Identify which cell holds the provided text, then report its (x, y) central coordinate. 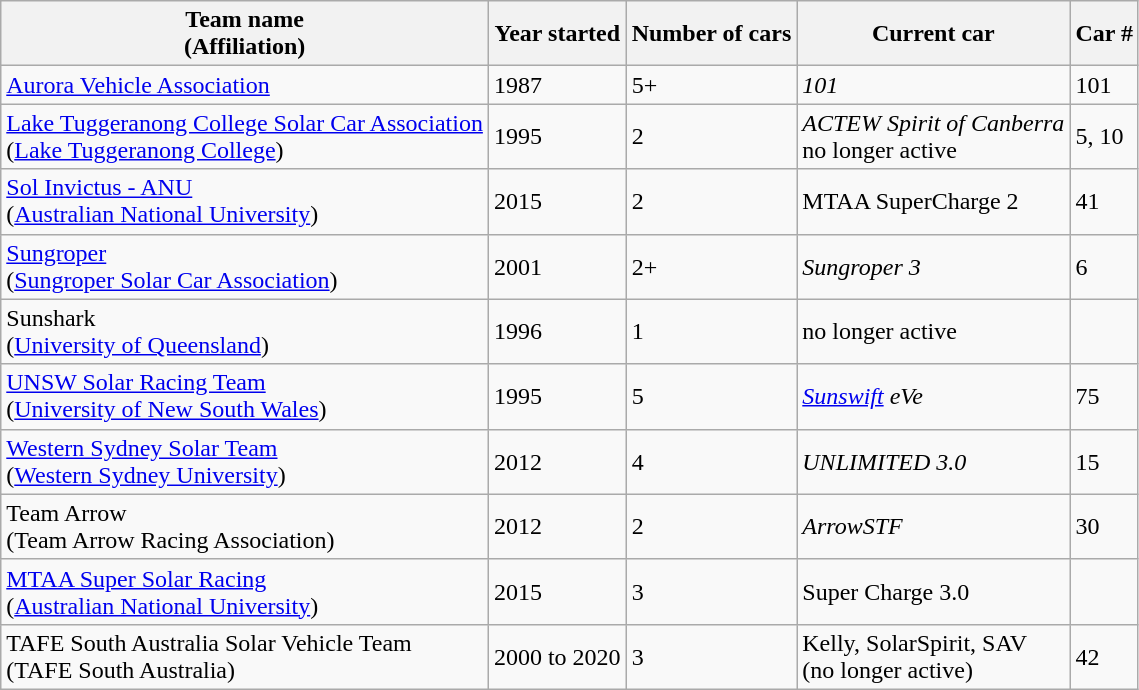
5 (712, 396)
1987 (557, 85)
5, 10 (1104, 136)
Super Charge 3.0 (934, 592)
MTAA SuperCharge 2 (934, 202)
Current car (934, 34)
Number of cars (712, 34)
1996 (557, 332)
Team name(Affiliation) (245, 34)
TAFE South Australia Solar Vehicle Team(TAFE South Australia) (245, 656)
5+ (712, 85)
41 (1104, 202)
Car # (1104, 34)
75 (1104, 396)
Lake Tuggeranong College Solar Car Association(Lake Tuggeranong College) (245, 136)
1 (712, 332)
ArrowSTF (934, 526)
Sungroper(Sungroper Solar Car Association) (245, 266)
UNLIMITED 3.0 (934, 462)
Year started (557, 34)
MTAA Super Solar Racing(Australian National University) (245, 592)
30 (1104, 526)
Western Sydney Solar Team(Western Sydney University) (245, 462)
Aurora Vehicle Association (245, 85)
Sungroper 3 (934, 266)
ACTEW Spirit of Canberra no longer active (934, 136)
Kelly, SolarSpirit, SAV(no longer active) (934, 656)
Team Arrow(Team Arrow Racing Association) (245, 526)
Sunswift eVe (934, 396)
42 (1104, 656)
no longer active (934, 332)
2001 (557, 266)
Sol Invictus - ANU(Australian National University) (245, 202)
UNSW Solar Racing Team(University of New South Wales) (245, 396)
6 (1104, 266)
4 (712, 462)
2+ (712, 266)
2000 to 2020 (557, 656)
Sunshark(University of Queensland) (245, 332)
15 (1104, 462)
